Locate the cell with the specified text and output its [X, Y] center coordinate. 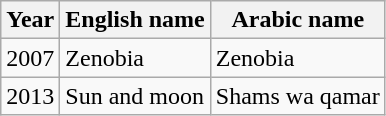
Year [30, 20]
Sun and moon [135, 96]
Shams wa qamar [298, 96]
Arabic name [298, 20]
2007 [30, 58]
2013 [30, 96]
English name [135, 20]
